Capture the cell that displays the provided text and extract its [x, y] central coordinate. 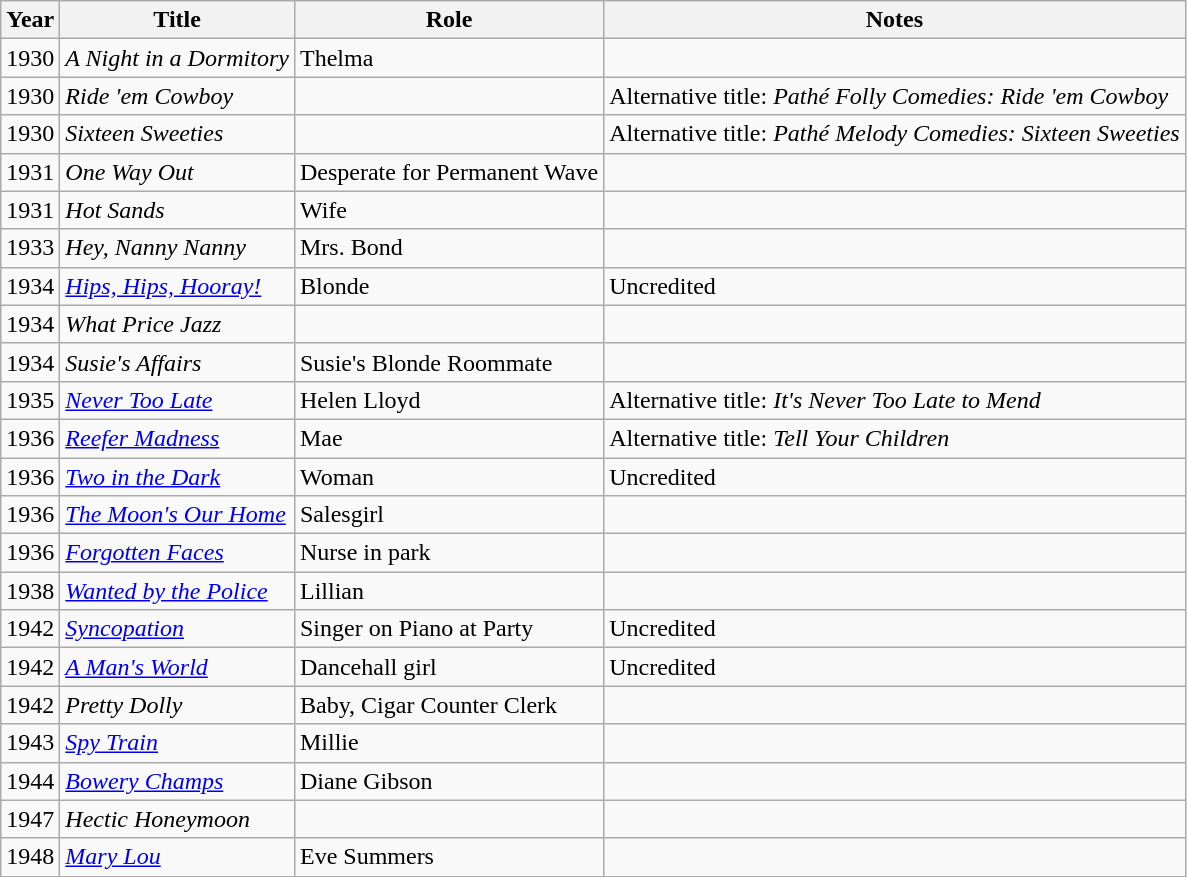
1944 [30, 781]
Mae [448, 438]
Pretty Dolly [178, 705]
Millie [448, 743]
Dancehall girl [448, 667]
Alternative title: Pathé Melody Comedies: Sixteen Sweeties [895, 134]
1943 [30, 743]
The Moon's Our Home [178, 515]
A Night in a Dormitory [178, 58]
Never Too Late [178, 400]
Eve Summers [448, 857]
1935 [30, 400]
Spy Train [178, 743]
Alternative title: It's Never Too Late to Mend [895, 400]
Helen Lloyd [448, 400]
Hot Sands [178, 210]
Mary Lou [178, 857]
Nurse in park [448, 553]
Ride 'em Cowboy [178, 96]
Year [30, 20]
One Way Out [178, 172]
Susie's Blonde Roommate [448, 362]
Singer on Piano at Party [448, 629]
Lillian [448, 591]
Susie's Affairs [178, 362]
Role [448, 20]
Desperate for Permanent Wave [448, 172]
Two in the Dark [178, 477]
Title [178, 20]
Thelma [448, 58]
Syncopation [178, 629]
Baby, Cigar Counter Clerk [448, 705]
Alternative title: Pathé Folly Comedies: Ride 'em Cowboy [895, 96]
Salesgirl [448, 515]
Blonde [448, 286]
Hectic Honeymoon [178, 819]
Forgotten Faces [178, 553]
Mrs. Bond [448, 248]
Hips, Hips, Hooray! [178, 286]
A Man's World [178, 667]
1938 [30, 591]
Diane Gibson [448, 781]
Notes [895, 20]
Wife [448, 210]
Woman [448, 477]
Hey, Nanny Nanny [178, 248]
Wanted by the Police [178, 591]
Alternative title: Tell Your Children [895, 438]
1947 [30, 819]
Bowery Champs [178, 781]
1933 [30, 248]
1948 [30, 857]
Reefer Madness [178, 438]
What Price Jazz [178, 324]
Sixteen Sweeties [178, 134]
